Output the (x, y) coordinate of the center of the cell containing the given text.  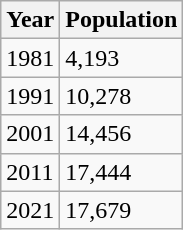
1991 (30, 96)
17,444 (122, 172)
1981 (30, 58)
4,193 (122, 58)
2011 (30, 172)
14,456 (122, 134)
Year (30, 20)
2021 (30, 210)
17,679 (122, 210)
10,278 (122, 96)
2001 (30, 134)
Population (122, 20)
